Provide the [X, Y] coordinate of the cell's center where the given text is located.  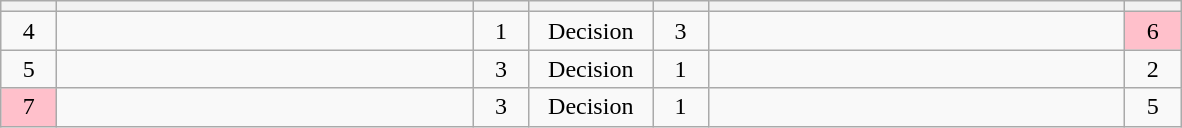
2 [1153, 69]
6 [1153, 31]
4 [29, 31]
7 [29, 107]
